Find where the given text appears and provide that cell's center as (x, y) coordinate. 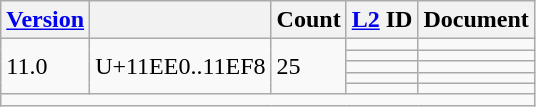
L2 ID (382, 20)
25 (308, 66)
Version (46, 20)
Document (476, 20)
11.0 (46, 66)
U+11EE0..11EF8 (180, 66)
Count (308, 20)
